Return the (x, y) coordinate for the center point of the cell that contains the specified text.  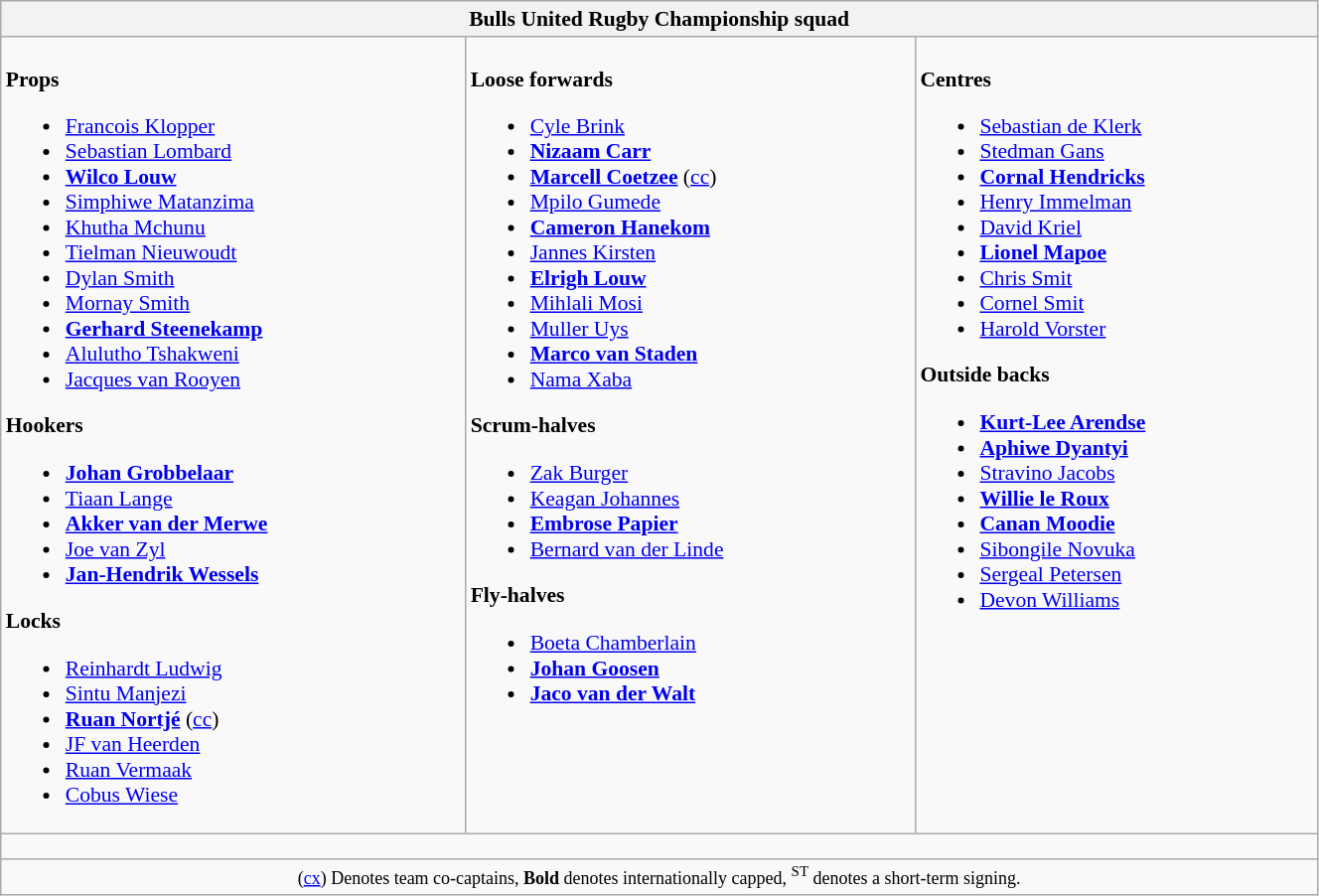
(cx) Denotes team co-captains, Bold denotes internationally capped, ST denotes a short-term signing. (659, 878)
Bulls United Rugby Championship squad (659, 19)
